For the text-containing cell, return its midpoint in [X, Y] coordinate format. 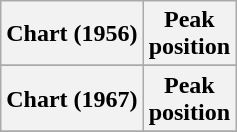
Chart (1956) [72, 34]
Chart (1967) [72, 98]
